Return [x, y] of the center of cell containing provided text 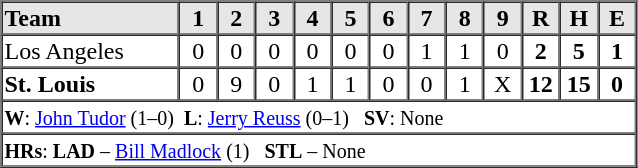
Los Angeles [91, 50]
6 [388, 18]
X [503, 84]
Team [91, 18]
St. Louis [91, 84]
15 [579, 84]
HRs: LAD – Bill Madlock (1) STL – None [319, 150]
R [541, 18]
7 [427, 18]
8 [465, 18]
E [617, 18]
4 [312, 18]
H [579, 18]
12 [541, 84]
W: John Tudor (1–0) L: Jerry Reuss (0–1) SV: None [319, 116]
3 [274, 18]
